Output the [X, Y] coordinate of the center of the cell containing the given text.  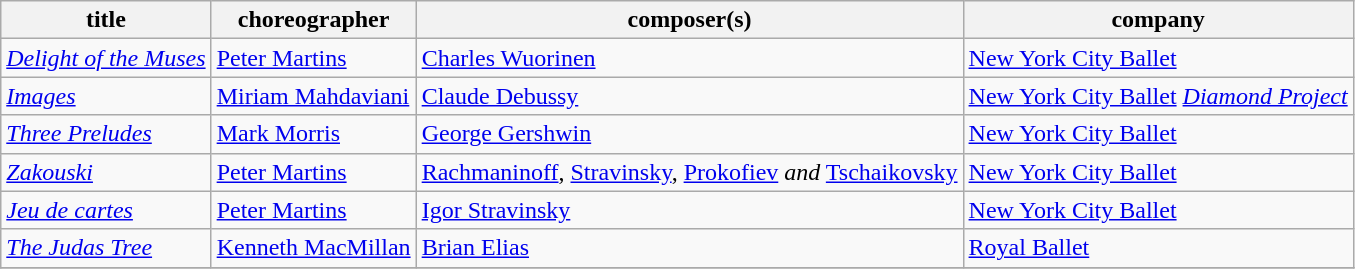
Miriam Mahdaviani [314, 96]
composer(s) [690, 20]
company [1158, 20]
Igor Stravinsky [690, 210]
title [106, 20]
Three Preludes [106, 134]
Charles Wuorinen [690, 58]
New York City Ballet Diamond Project [1158, 96]
Royal Ballet [1158, 248]
Images [106, 96]
Mark Morris [314, 134]
The Judas Tree [106, 248]
Rachmaninoff, Stravinsky, Prokofiev and Tschaikovsky [690, 172]
Zakouski [106, 172]
Delight of the Muses [106, 58]
Brian Elias [690, 248]
choreographer [314, 20]
Jeu de cartes [106, 210]
Kenneth MacMillan [314, 248]
Claude Debussy [690, 96]
George Gershwin [690, 134]
